Detect which cell encompasses the target text, then output its (X, Y) center coordinate. 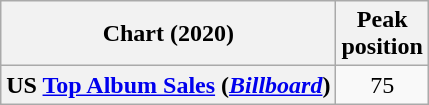
Peakposition (382, 34)
75 (382, 85)
Chart (2020) (168, 34)
US Top Album Sales (Billboard) (168, 85)
